Search for the cell housing the specified text and yield its [X, Y] center coordinate. 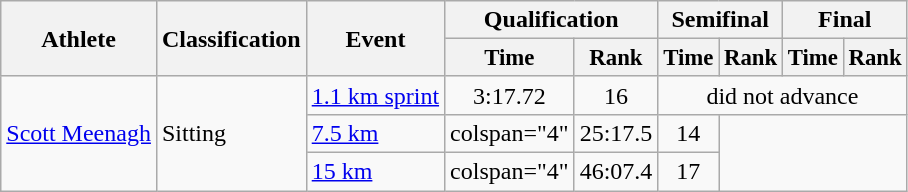
did not advance [782, 95]
Sitting [231, 133]
15 km [375, 172]
1.1 km sprint [375, 95]
25:17.5 [616, 133]
3:17.72 [510, 95]
46:07.4 [616, 172]
Event [375, 39]
Scott Meenagh [79, 133]
14 [688, 133]
16 [616, 95]
Classification [231, 39]
7.5 km [375, 133]
Final [844, 20]
17 [688, 172]
Semifinal [720, 20]
Qualification [552, 20]
Athlete [79, 39]
